Extract the [X, Y] coordinate from the center of the cell holding the provided text.  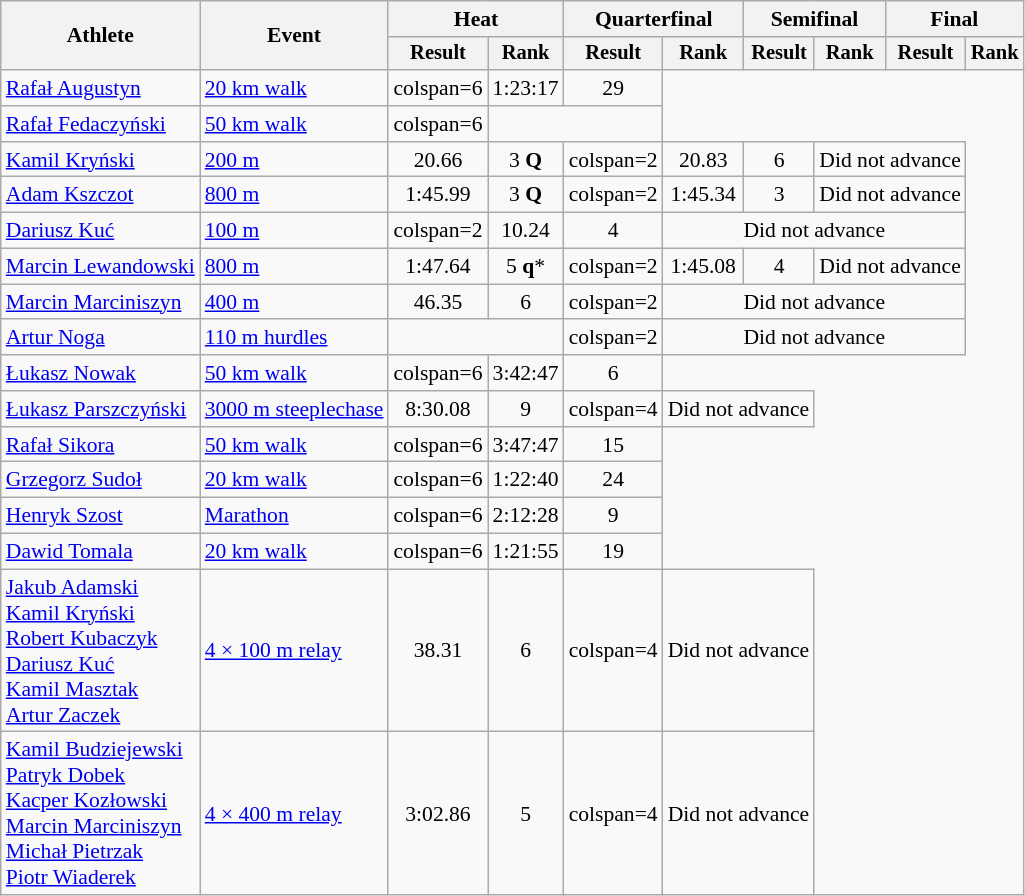
15 [614, 445]
46.35 [438, 302]
Marcin Lewandowski [100, 267]
1:23:17 [526, 88]
3:02.86 [438, 814]
1:45.34 [704, 195]
20.66 [438, 160]
Grzegorz Sudoł [100, 480]
3:42:47 [526, 373]
10.24 [526, 231]
Marcin Marciniszyn [100, 302]
Adam Kszczot [100, 195]
Athlete [100, 36]
19 [614, 552]
200 m [294, 160]
Marathon [294, 516]
Łukasz Nowak [100, 373]
2:12:28 [526, 516]
Dawid Tomala [100, 552]
1:47.64 [438, 267]
Final [954, 19]
Henryk Szost [100, 516]
1:21:55 [526, 552]
Łukasz Parszczyński [100, 409]
100 m [294, 231]
1:45.08 [704, 267]
4 × 100 m relay [294, 650]
Rafał Augustyn [100, 88]
24 [614, 480]
Artur Noga [100, 338]
3 [779, 195]
3:47:47 [526, 445]
Dariusz Kuć [100, 231]
38.31 [438, 650]
Semifinal [814, 19]
Heat [476, 19]
Rafał Fedaczyński [100, 124]
5 q* [526, 267]
3000 m steeplechase [294, 409]
Rafał Sikora [100, 445]
4 × 400 m relay [294, 814]
20.83 [704, 160]
Event [294, 36]
1:45.99 [438, 195]
400 m [294, 302]
110 m hurdles [294, 338]
29 [614, 88]
8:30.08 [438, 409]
Jakub AdamskiKamil KryńskiRobert KubaczykDariusz KućKamil MasztakArtur Zaczek [100, 650]
Quarterfinal [654, 19]
Kamil Kryński [100, 160]
5 [526, 814]
Kamil BudziejewskiPatryk DobekKacper KozłowskiMarcin MarciniszynMichał PietrzakPiotr Wiaderek [100, 814]
1:22:40 [526, 480]
